Find where the given text appears and provide that cell's center as (x, y) coordinate. 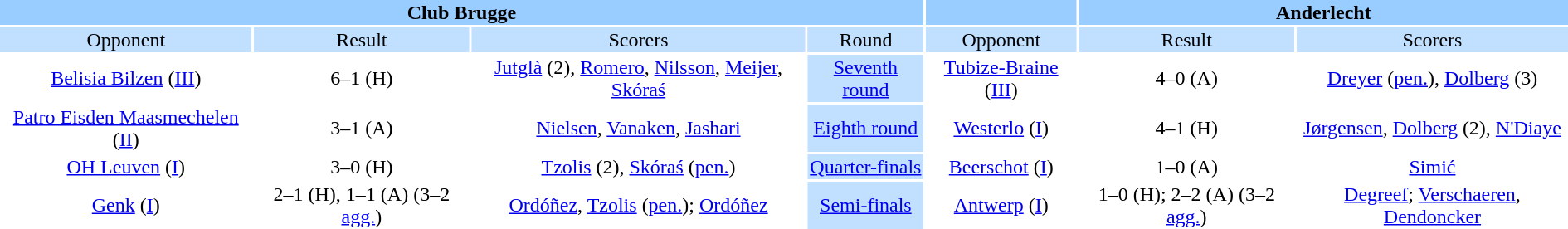
Tzolis (2), Skóraś (pen.) (639, 167)
Tubize-Braine (III) (1001, 78)
2–1 (H), 1–1 (A) (3–2 agg.) (362, 206)
Degreef; Verschaeren, Dendoncker (1432, 206)
Seventh round (866, 78)
3–0 (H) (362, 167)
4–0 (A) (1186, 78)
Genk (I) (126, 206)
Westerlo (I) (1001, 128)
Jutglà (2), Romero, Nilsson, Meijer, Skóraś (639, 78)
Nielsen, Vanaken, Jashari (639, 128)
1–0 (H); 2–2 (A) (3–2 agg.) (1186, 206)
3–1 (A) (362, 128)
Eighth round (866, 128)
4–1 (H) (1186, 128)
Dreyer (pen.), Dolberg (3) (1432, 78)
Semi-finals (866, 206)
Beerschot (I) (1001, 167)
Patro Eisden Maasmechelen (II) (126, 128)
Anderlecht (1324, 12)
Simić (1432, 167)
Antwerp (I) (1001, 206)
Club Brugge (461, 12)
Jørgensen, Dolberg (2), N'Diaye (1432, 128)
Round (866, 40)
1–0 (A) (1186, 167)
OH Leuven (I) (126, 167)
Ordóñez, Tzolis (pen.); Ordóñez (639, 206)
Belisia Bilzen (III) (126, 78)
6–1 (H) (362, 78)
Quarter-finals (866, 167)
